Scan for the cell matching the given text and deliver its [x, y] coordinate at center. 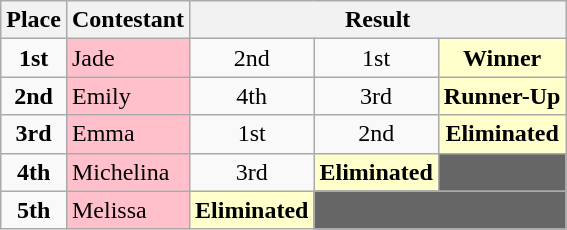
Emily [128, 96]
5th [34, 210]
Jade [128, 58]
Michelina [128, 172]
Runner-Up [502, 96]
Winner [502, 58]
Emma [128, 134]
Melissa [128, 210]
Result [378, 20]
Place [34, 20]
Contestant [128, 20]
